From the cell containing the given text, extract its center point as [x, y] coordinate. 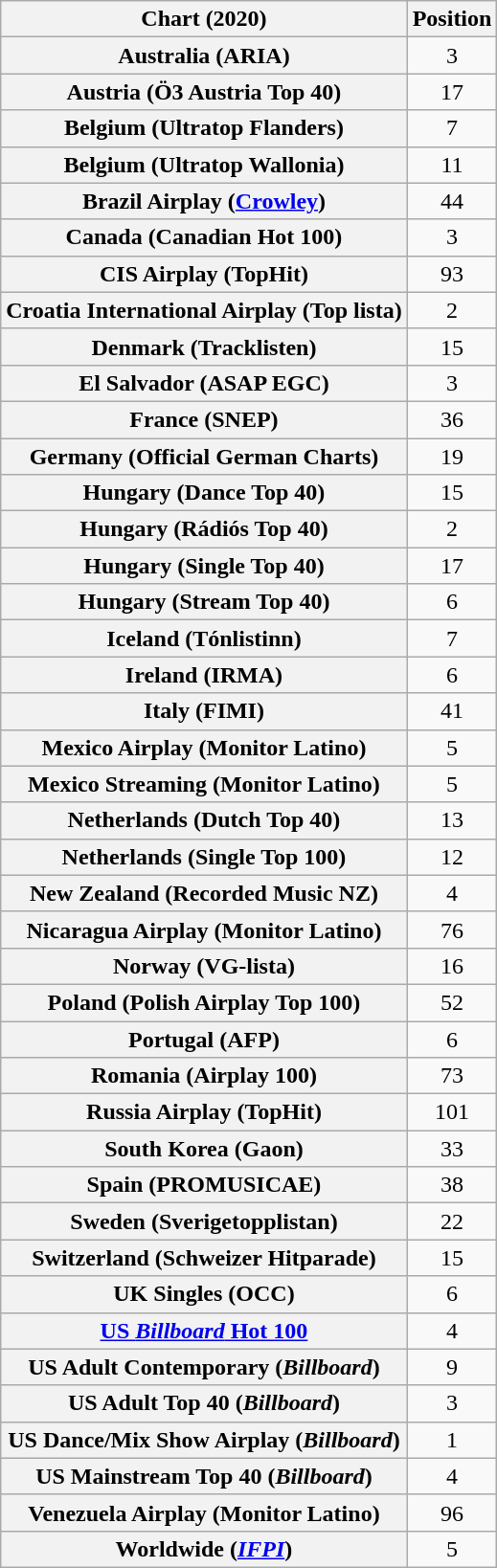
Russia Airplay (TopHit) [204, 1112]
Ireland (IRMA) [204, 675]
Hungary (Single Top 40) [204, 566]
New Zealand (Recorded Music NZ) [204, 893]
41 [452, 711]
CIS Airplay (TopHit) [204, 274]
101 [452, 1112]
12 [452, 857]
Austria (Ö3 Austria Top 40) [204, 92]
Mexico Streaming (Monitor Latino) [204, 784]
South Korea (Gaon) [204, 1149]
Netherlands (Single Top 100) [204, 857]
Sweden (Sverigetopplistan) [204, 1221]
Poland (Polish Airplay Top 100) [204, 1002]
US Mainstream Top 40 (Billboard) [204, 1476]
Australia (ARIA) [204, 56]
Mexico Airplay (Monitor Latino) [204, 748]
76 [452, 930]
Croatia International Airplay (Top lista) [204, 310]
Hungary (Rádiós Top 40) [204, 529]
Italy (FIMI) [204, 711]
US Adult Contemporary (Billboard) [204, 1367]
Belgium (Ultratop Wallonia) [204, 165]
1 [452, 1440]
36 [452, 419]
US Dance/Mix Show Airplay (Billboard) [204, 1440]
Belgium (Ultratop Flanders) [204, 128]
44 [452, 201]
22 [452, 1221]
El Salvador (ASAP EGC) [204, 383]
Germany (Official German Charts) [204, 457]
Hungary (Stream Top 40) [204, 602]
Brazil Airplay (Crowley) [204, 201]
Romania (Airplay 100) [204, 1076]
Worldwide (IFPI) [204, 1549]
11 [452, 165]
Netherlands (Dutch Top 40) [204, 820]
33 [452, 1149]
Canada (Canadian Hot 100) [204, 237]
Venezuela Airplay (Monitor Latino) [204, 1512]
Norway (VG-lista) [204, 966]
73 [452, 1076]
96 [452, 1512]
38 [452, 1185]
Nicaragua Airplay (Monitor Latino) [204, 930]
Switzerland (Schweizer Hitparade) [204, 1258]
US Billboard Hot 100 [204, 1331]
Iceland (Tónlistinn) [204, 638]
52 [452, 1002]
Denmark (Tracklisten) [204, 347]
Portugal (AFP) [204, 1039]
Chart (2020) [204, 19]
Position [452, 19]
Spain (PROMUSICAE) [204, 1185]
Hungary (Dance Top 40) [204, 493]
16 [452, 966]
13 [452, 820]
19 [452, 457]
UK Singles (OCC) [204, 1294]
US Adult Top 40 (Billboard) [204, 1403]
France (SNEP) [204, 419]
9 [452, 1367]
93 [452, 274]
